Detect which cell encompasses the target text, then output its (X, Y) center coordinate. 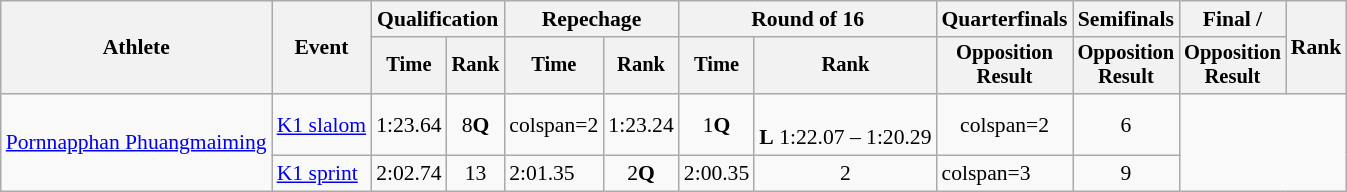
Athlete (136, 48)
colspan=3 (1005, 174)
2:01.35 (554, 174)
9 (1126, 174)
L 1:22.07 – 1:20.29 (845, 124)
2Q (640, 174)
8Q (476, 124)
Pornnapphan Phuangmaiming (136, 142)
1:23.24 (640, 124)
13 (476, 174)
6 (1126, 124)
2:00.35 (716, 174)
2 (845, 174)
Qualification (438, 19)
1Q (716, 124)
Repechage (592, 19)
Semifinals (1126, 19)
K1 slalom (322, 124)
Final / (1232, 19)
1:23.64 (408, 124)
2:02.74 (408, 174)
Round of 16 (808, 19)
Quarterfinals (1005, 19)
K1 sprint (322, 174)
Event (322, 48)
